Locate the cell with the specified text and output its [x, y] center coordinate. 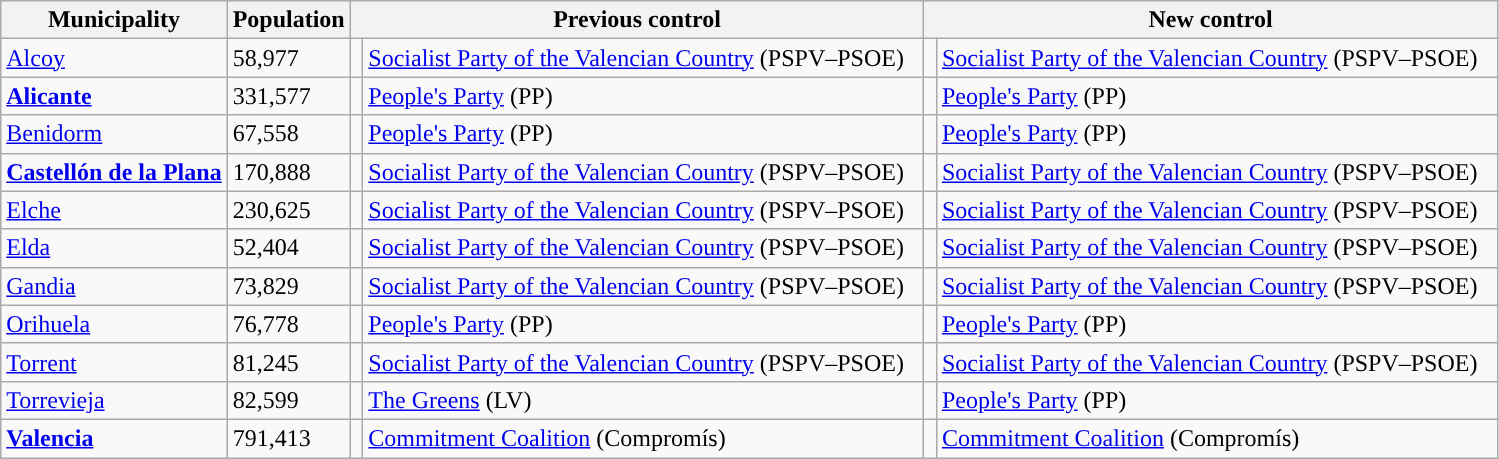
The Greens (LV) [644, 400]
Municipality [114, 20]
Alicante [114, 96]
Valencia [114, 438]
81,245 [288, 362]
Orihuela [114, 324]
73,829 [288, 286]
67,558 [288, 134]
Previous control [637, 20]
170,888 [288, 172]
Elda [114, 248]
331,577 [288, 96]
Elche [114, 210]
52,404 [288, 248]
Population [288, 20]
Torrent [114, 362]
791,413 [288, 438]
230,625 [288, 210]
Castellón de la Plana [114, 172]
Gandia [114, 286]
Benidorm [114, 134]
Alcoy [114, 58]
New control [1211, 20]
58,977 [288, 58]
82,599 [288, 400]
76,778 [288, 324]
Torrevieja [114, 400]
